Extract the [x, y] coordinate from the center of the cell holding the provided text.  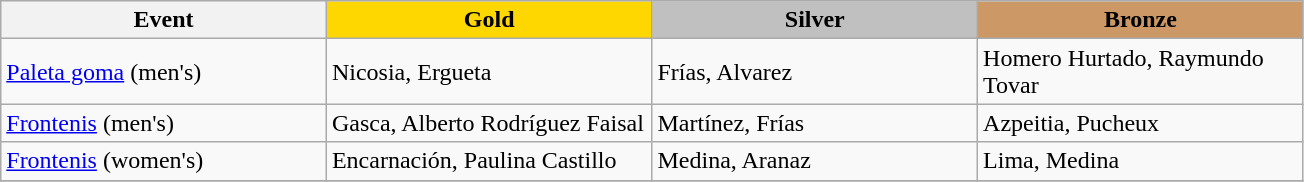
Frías, Alvarez [815, 72]
Azpeitia, Pucheux [1141, 123]
Silver [815, 20]
Bronze [1141, 20]
Nicosia, Ergueta [489, 72]
Martínez, Frías [815, 123]
Frontenis (women's) [164, 161]
Gasca, Alberto Rodríguez Faisal [489, 123]
Event [164, 20]
Lima, Medina [1141, 161]
Paleta goma (men's) [164, 72]
Frontenis (men's) [164, 123]
Homero Hurtado, Raymundo Tovar [1141, 72]
Gold [489, 20]
Encarnación, Paulina Castillo [489, 161]
Medina, Aranaz [815, 161]
